Extract the [X, Y] coordinate from the center of the cell holding the provided text.  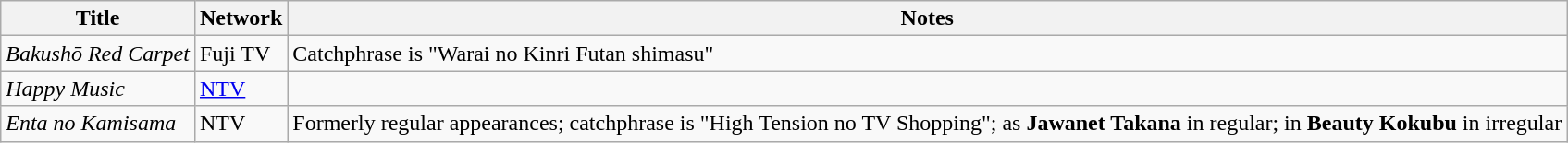
Enta no Kamisama [98, 124]
Fuji TV [241, 54]
Title [98, 18]
Formerly regular appearances; catchphrase is "High Tension no TV Shopping"; as Jawanet Takana in regular; in Beauty Kokubu in irregular [927, 124]
Happy Music [98, 89]
Bakushō Red Carpet [98, 54]
Notes [927, 18]
Catchphrase is "Warai no Kinri Futan shimasu" [927, 54]
Network [241, 18]
